Scan for the cell matching the given text and deliver its [X, Y] coordinate at center. 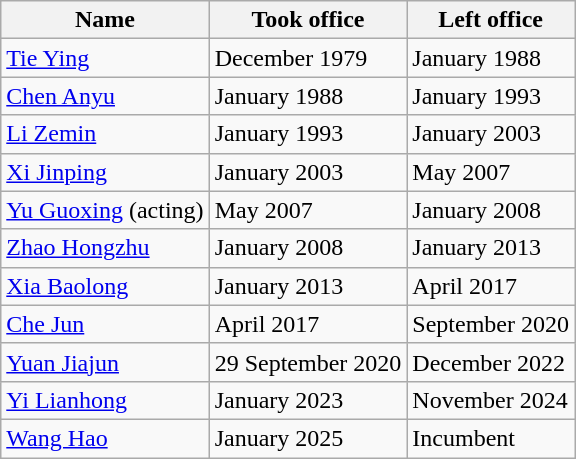
Chen Anyu [105, 96]
Tie Ying [105, 58]
29 September 2020 [308, 362]
Xia Baolong [105, 286]
December 1979 [308, 58]
Che Jun [105, 324]
Wang Hao [105, 438]
Xi Jinping [105, 172]
Name [105, 20]
November 2024 [491, 400]
Yuan Jiajun [105, 362]
Zhao Hongzhu [105, 248]
Yu Guoxing (acting) [105, 210]
January 2025 [308, 438]
September 2020 [491, 324]
Took office [308, 20]
Incumbent [491, 438]
Yi Lianhong [105, 400]
Li Zemin [105, 134]
December 2022 [491, 362]
Left office [491, 20]
January 2023 [308, 400]
